Scan for the cell matching the given text and deliver its [X, Y] coordinate at center. 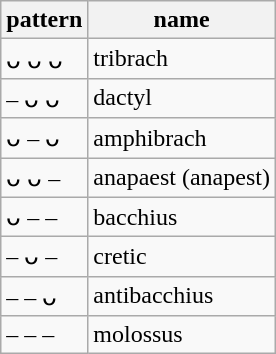
– – – [44, 335]
antibacchius [182, 296]
ᴗ ᴗ ᴗ [44, 59]
– – ᴗ [44, 296]
pattern [44, 20]
anapaest (anapest) [182, 178]
ᴗ ᴗ – [44, 178]
ᴗ – ᴗ [44, 138]
cretic [182, 257]
bacchius [182, 217]
tribrach [182, 59]
amphibrach [182, 138]
dactyl [182, 98]
name [182, 20]
molossus [182, 335]
ᴗ – – [44, 217]
– ᴗ ᴗ [44, 98]
– ᴗ – [44, 257]
